Scan for the cell matching the given text and deliver its (X, Y) coordinate at center. 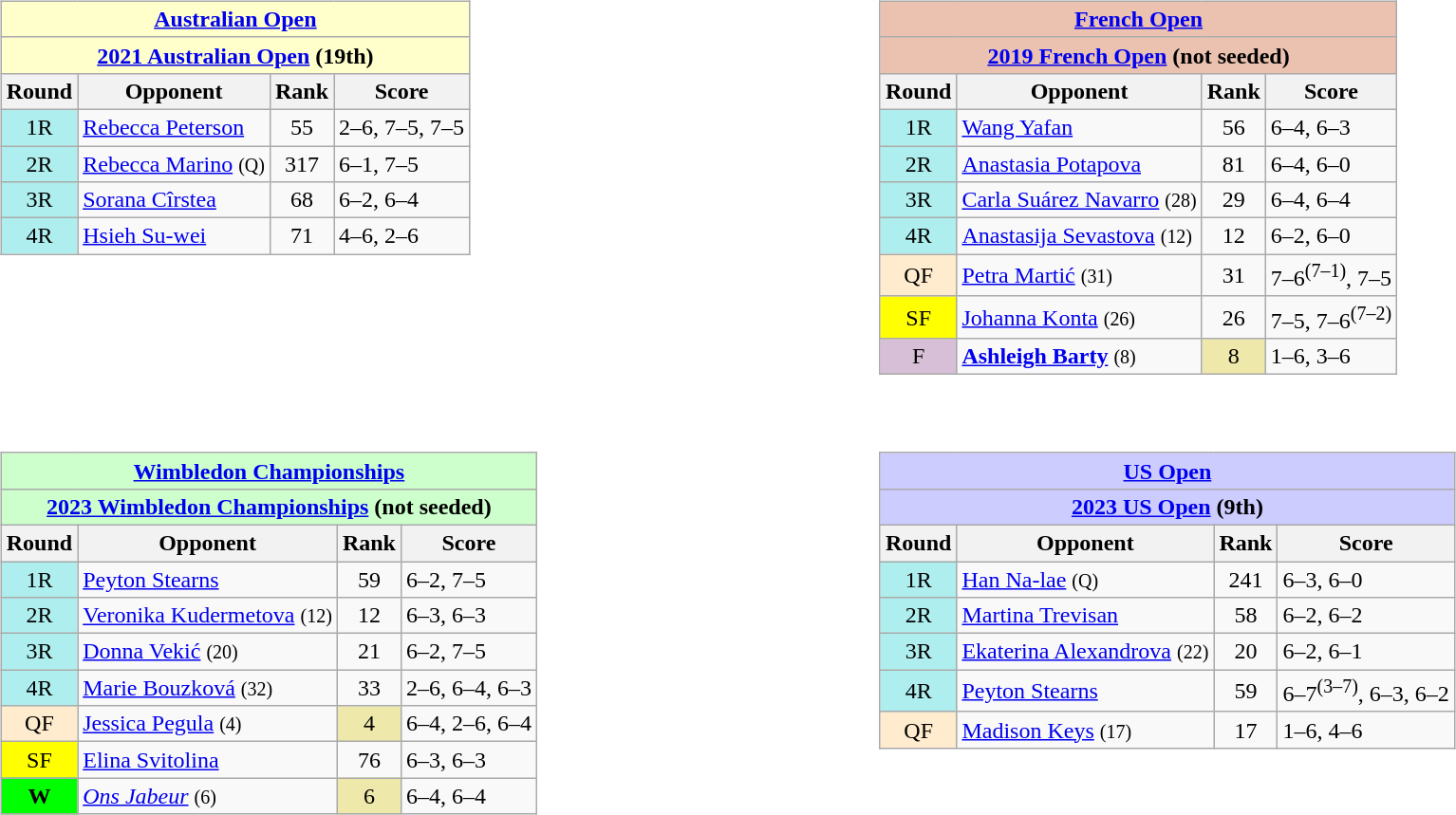
Madison Keys (17) (1086, 730)
W (39, 796)
2–6, 7–5, 7–5 (402, 127)
55 (302, 127)
6 (368, 796)
Rebecca Marino (Q) (175, 164)
French Open (1138, 19)
6–2, 6–1 (1366, 652)
2–6, 6–4, 6–3 (469, 688)
26 (1234, 317)
1–6, 4–6 (1366, 730)
317 (302, 164)
76 (368, 760)
6–4, 2–6, 6–4 (469, 724)
2023 Wimbledon Championships (not seeded) (269, 507)
33 (368, 688)
6–7(3–7), 6–3, 6–2 (1366, 691)
Jessica Pegula (4) (208, 724)
31 (1234, 275)
Anastasija Sevastova (12) (1079, 236)
6–2, 6–2 (1366, 616)
58 (1245, 616)
8 (1234, 357)
17 (1245, 730)
Wimbledon Championships (269, 471)
6–4, 6–3 (1331, 127)
Martina Trevisan (1086, 616)
68 (302, 200)
Carla Suárez Navarro (28) (1079, 200)
6–1, 7–5 (402, 164)
2023 US Open (9th) (1167, 507)
US Open (1167, 471)
Donna Vekić (20) (208, 652)
Anastasia Potapova (1079, 164)
Australian Open (235, 19)
Han Na-lae (Q) (1086, 580)
Elina Svitolina (208, 760)
71 (302, 236)
Hsieh Su-wei (175, 236)
6–2, 6–0 (1331, 236)
7–5, 7–6(7–2) (1331, 317)
Ashleigh Barty (8) (1079, 357)
81 (1234, 164)
2021 Australian Open (19th) (235, 55)
29 (1234, 200)
6–2, 6–4 (402, 200)
2019 French Open (not seeded) (1138, 55)
Ons Jabeur (6) (208, 796)
4–6, 2–6 (402, 236)
20 (1245, 652)
4 (368, 724)
Veronika Kudermetova (12) (208, 616)
Rebecca Peterson (175, 127)
7–6(7–1), 7–5 (1331, 275)
241 (1245, 580)
Wang Yafan (1079, 127)
6–3, 6–0 (1366, 580)
Ekaterina Alexandrova (22) (1086, 652)
56 (1234, 127)
21 (368, 652)
6–4, 6–0 (1331, 164)
1–6, 3–6 (1331, 357)
Sorana Cîrstea (175, 200)
F (918, 357)
Petra Martić (31) (1079, 275)
Marie Bouzková (32) (208, 688)
Johanna Konta (26) (1079, 317)
